Detect which cell encompasses the target text, then output its (X, Y) center coordinate. 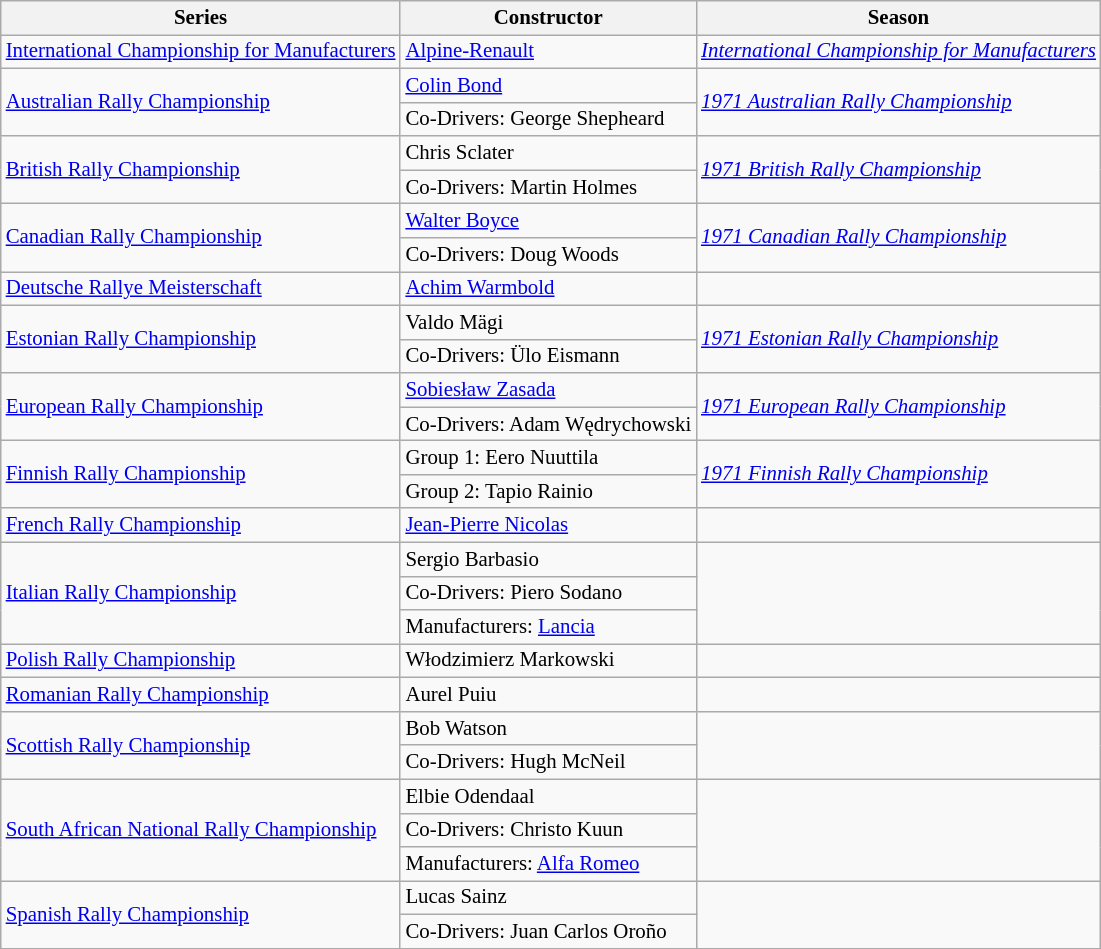
Series (201, 18)
Scottish Rally Championship (201, 745)
Estonian Rally Championship (201, 339)
Deutsche Rallye Meisterschaft (201, 288)
Manufacturers: Lancia (548, 627)
1971 Canadian Rally Championship (898, 238)
Chris Sclater (548, 153)
French Rally Championship (201, 525)
Lucas Sainz (548, 898)
Walter Boyce (548, 221)
Valdo Mägi (548, 322)
Group 2: Tapio Rainio (548, 491)
1971 Estonian Rally Championship (898, 339)
1971 European Rally Championship (898, 407)
Co-Drivers: Martin Holmes (548, 187)
Achim Warmbold (548, 288)
1971 British Rally Championship (898, 170)
Finnish Rally Championship (201, 475)
Spanish Rally Championship (201, 915)
Group 1: Eero Nuuttila (548, 458)
Colin Bond (548, 85)
Włodzimierz Markowski (548, 661)
Canadian Rally Championship (201, 238)
Co-Drivers: George Shepheard (548, 119)
Co-Drivers: Doug Woods (548, 255)
Co-Drivers: Ülo Eismann (548, 356)
European Rally Championship (201, 407)
Co-Drivers: Juan Carlos Oroño (548, 931)
1971 Australian Rally Championship (898, 102)
Co-Drivers: Adam Wędrychowski (548, 424)
Polish Rally Championship (201, 661)
Sergio Barbasio (548, 559)
Aurel Puiu (548, 695)
Constructor (548, 18)
South African National Rally Championship (201, 830)
Co-Drivers: Christo Kuun (548, 830)
Co-Drivers: Piero Sodano (548, 593)
Bob Watson (548, 728)
British Rally Championship (201, 170)
Sobiesław Zasada (548, 390)
Manufacturers: Alfa Romeo (548, 864)
Romanian Rally Championship (201, 695)
1971 Finnish Rally Championship (898, 475)
Elbie Odendaal (548, 796)
Australian Rally Championship (201, 102)
Alpine-Renault (548, 51)
Season (898, 18)
Italian Rally Championship (201, 593)
Jean-Pierre Nicolas (548, 525)
Co-Drivers: Hugh McNeil (548, 762)
